Extract the (X, Y) coordinate from the center of the cell holding the provided text.  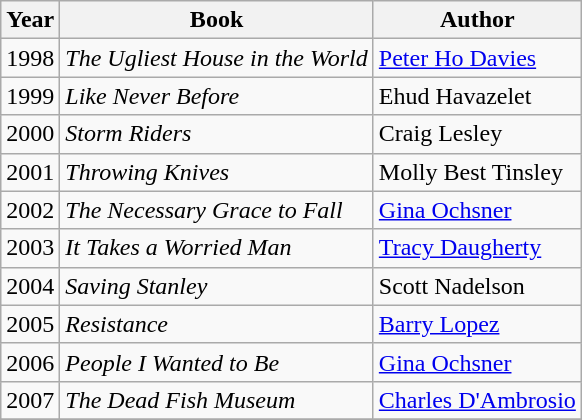
Ehud Havazelet (477, 96)
1999 (30, 96)
Peter Ho Davies (477, 58)
Like Never Before (217, 96)
The Necessary Grace to Fall (217, 210)
Charles D'Ambrosio (477, 400)
Molly Best Tinsley (477, 172)
Scott Nadelson (477, 286)
2000 (30, 134)
Year (30, 20)
Throwing Knives (217, 172)
1998 (30, 58)
Saving Stanley (217, 286)
People I Wanted to Be (217, 362)
Author (477, 20)
2001 (30, 172)
It Takes a Worried Man (217, 248)
Book (217, 20)
The Ugliest House in the World (217, 58)
Tracy Daugherty (477, 248)
Storm Riders (217, 134)
2003 (30, 248)
2006 (30, 362)
Resistance (217, 324)
2002 (30, 210)
Craig Lesley (477, 134)
2007 (30, 400)
Barry Lopez (477, 324)
2005 (30, 324)
2004 (30, 286)
The Dead Fish Museum (217, 400)
